Output the [X, Y] coordinate of the center of the cell containing the given text.  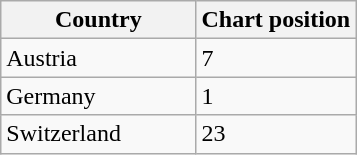
Germany [98, 96]
23 [276, 134]
Country [98, 20]
Switzerland [98, 134]
1 [276, 96]
7 [276, 58]
Austria [98, 58]
Chart position [276, 20]
